Return the (X, Y) coordinate for the center point of the cell that contains the specified text.  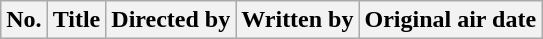
Original air date (450, 20)
Title (76, 20)
Written by (298, 20)
No. (24, 20)
Directed by (171, 20)
